Return [X, Y] of the center of cell containing provided text 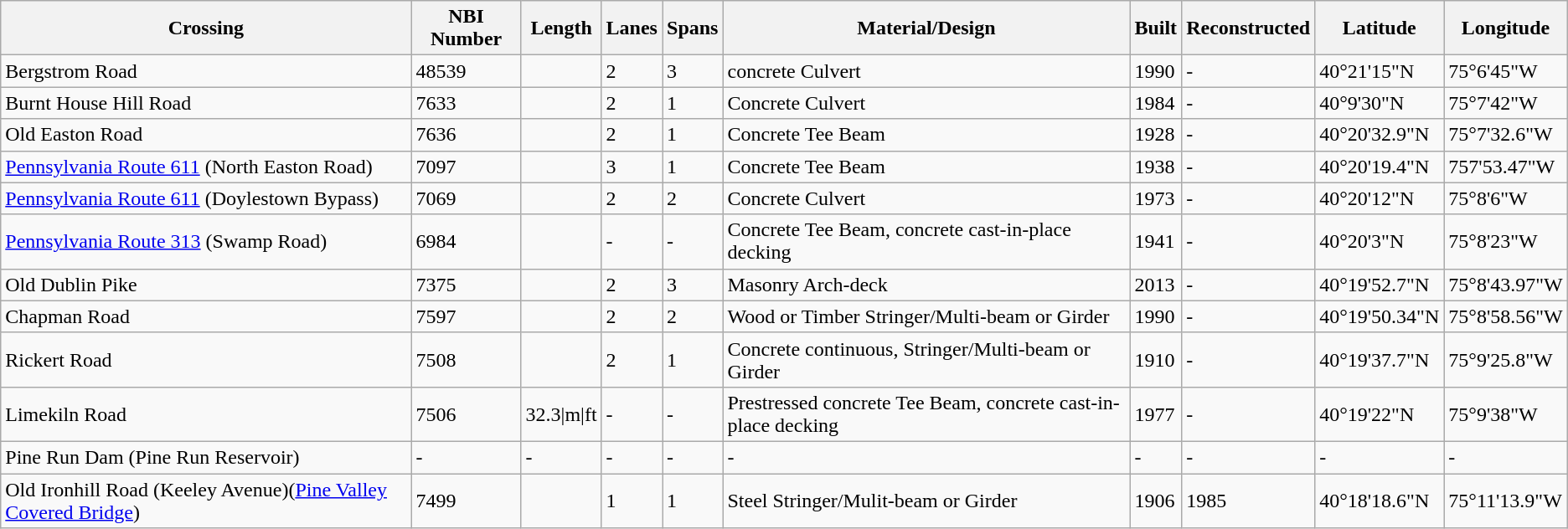
1973 [1156, 198]
75°8'6"W [1506, 198]
40°9'30"N [1380, 103]
48539 [466, 71]
Rickert Road [206, 360]
75°9'25.8"W [1506, 360]
Reconstructed [1248, 28]
NBI Number [466, 28]
1977 [1156, 413]
7633 [466, 103]
Material/Design [926, 28]
Latitude [1380, 28]
Longitude [1506, 28]
concrete Culvert [926, 71]
75°7'42"W [1506, 103]
40°20'19.4"N [1380, 167]
40°19'37.7"N [1380, 360]
75°7'32.6"W [1506, 135]
7508 [466, 360]
1938 [1156, 167]
Lanes [632, 28]
40°21'15"N [1380, 71]
7597 [466, 316]
7499 [466, 501]
40°20'3"N [1380, 241]
1928 [1156, 135]
Burnt House Hill Road [206, 103]
Concrete continuous, Stringer/Multi-beam or Girder [926, 360]
40°18'18.6"N [1380, 501]
1910 [1156, 360]
1941 [1156, 241]
40°19'50.34"N [1380, 316]
Pine Run Dam (Pine Run Reservoir) [206, 457]
7506 [466, 413]
Bergstrom Road [206, 71]
Pennsylvania Route 611 (North Easton Road) [206, 167]
1985 [1248, 501]
Old Dublin Pike [206, 285]
40°20'12"N [1380, 198]
7636 [466, 135]
7097 [466, 167]
75°6'45"W [1506, 71]
75°11'13.9"W [1506, 501]
Old Easton Road [206, 135]
75°8'58.56"W [1506, 316]
Concrete Tee Beam, concrete cast-in-place decking [926, 241]
Crossing [206, 28]
40°19'22"N [1380, 413]
Chapman Road [206, 316]
Masonry Arch-deck [926, 285]
Limekiln Road [206, 413]
757'53.47"W [1506, 167]
Pennsylvania Route 611 (Doylestown Bypass) [206, 198]
75°9'38"W [1506, 413]
7375 [466, 285]
Length [561, 28]
40°19'52.7"N [1380, 285]
75°8'43.97"W [1506, 285]
40°20'32.9"N [1380, 135]
7069 [466, 198]
Built [1156, 28]
Old Ironhill Road (Keeley Avenue)(Pine Valley Covered Bridge) [206, 501]
Spans [692, 28]
32.3|m|ft [561, 413]
6984 [466, 241]
1906 [1156, 501]
Prestressed concrete Tee Beam, concrete cast-in-place decking [926, 413]
2013 [1156, 285]
Pennsylvania Route 313 (Swamp Road) [206, 241]
1984 [1156, 103]
75°8'23"W [1506, 241]
Wood or Timber Stringer/Multi-beam or Girder [926, 316]
Steel Stringer/Mulit-beam or Girder [926, 501]
